Detect which cell encompasses the target text, then output its [X, Y] center coordinate. 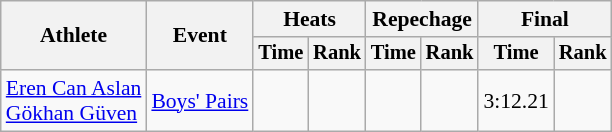
Athlete [74, 36]
Eren Can AslanGökhan Güven [74, 100]
Heats [309, 19]
3:12.21 [516, 100]
Repechage [422, 19]
Event [200, 36]
Boys' Pairs [200, 100]
Final [544, 19]
